Output the (X, Y) coordinate of the center of the cell containing the given text.  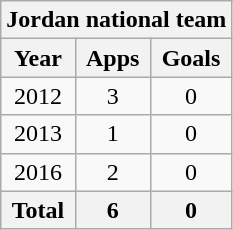
Year (38, 58)
2 (112, 172)
Total (38, 210)
2012 (38, 96)
2013 (38, 134)
Goals (191, 58)
Jordan national team (116, 20)
6 (112, 210)
3 (112, 96)
1 (112, 134)
Apps (112, 58)
2016 (38, 172)
